From the cell containing the given text, extract its center point as (x, y) coordinate. 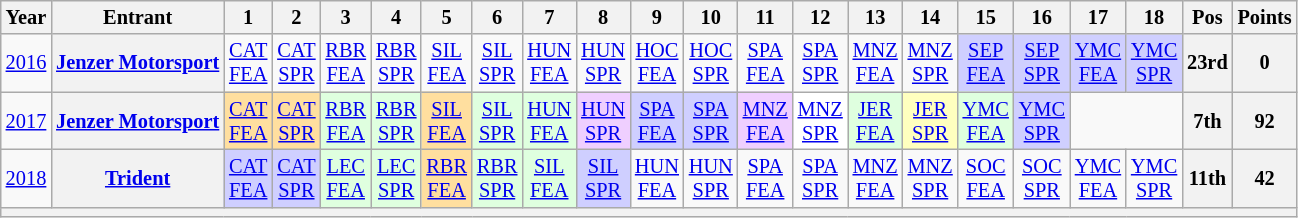
HOCFEA (657, 63)
10 (711, 17)
6 (497, 17)
Points (1265, 17)
2016 (26, 63)
16 (1042, 17)
11 (766, 17)
17 (1098, 17)
2017 (26, 121)
15 (986, 17)
SEPFEA (986, 63)
LECFEA (345, 178)
11th (1207, 178)
2018 (26, 178)
Trident (138, 178)
5 (446, 17)
Year (26, 17)
8 (603, 17)
14 (930, 17)
SOCFEA (986, 178)
Pos (1207, 17)
42 (1265, 178)
4 (396, 17)
3 (345, 17)
2 (296, 17)
HOCSPR (711, 63)
13 (876, 17)
23rd (1207, 63)
SEPSPR (1042, 63)
1 (248, 17)
JERFEA (876, 121)
7 (549, 17)
92 (1265, 121)
0 (1265, 63)
Entrant (138, 17)
12 (820, 17)
9 (657, 17)
JERSPR (930, 121)
7th (1207, 121)
18 (1154, 17)
LECSPR (396, 178)
SOCSPR (1042, 178)
